Output the [x, y] coordinate of the center of the cell containing the given text.  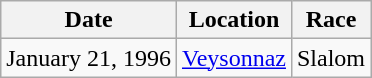
Race [330, 20]
January 21, 1996 [89, 58]
Location [234, 20]
Veysonnaz [234, 58]
Date [89, 20]
Slalom [330, 58]
